Detect which cell encompasses the target text, then output its (x, y) center coordinate. 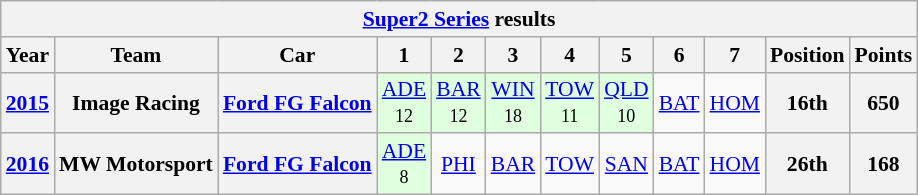
4 (570, 55)
Image Racing (136, 102)
BAR12 (458, 102)
Year (28, 55)
BAR (514, 164)
3 (514, 55)
MW Motorsport (136, 164)
Points (884, 55)
16th (807, 102)
PHI (458, 164)
2015 (28, 102)
168 (884, 164)
QLD10 (626, 102)
2016 (28, 164)
7 (736, 55)
TOW (570, 164)
2 (458, 55)
Team (136, 55)
Position (807, 55)
5 (626, 55)
Car (298, 55)
ADE8 (404, 164)
Super2 Series results (459, 19)
650 (884, 102)
26th (807, 164)
ADE12 (404, 102)
SAN (626, 164)
WIN18 (514, 102)
6 (680, 55)
TOW11 (570, 102)
1 (404, 55)
